Pinpoint the cell where the given text exists, returning its [X, Y] midpoint coordinate. 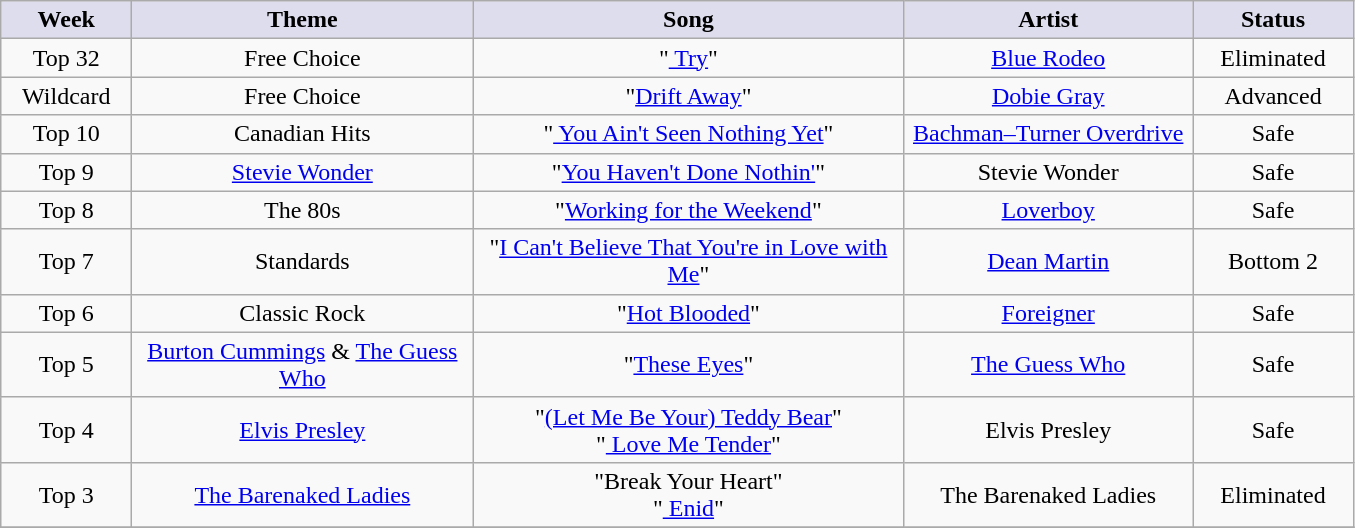
Top 6 [66, 313]
Loverboy [1048, 210]
"I Can't Believe That You're in Love with Me" [688, 262]
Top 5 [66, 364]
Bachman–Turner Overdrive [1048, 134]
Top 10 [66, 134]
Standards [302, 262]
Theme [302, 20]
Foreigner [1048, 313]
Wildcard [66, 96]
The 80s [302, 210]
"Break Your Heart"" Enid" [688, 494]
"Hot Blooded" [688, 313]
Dean Martin [1048, 262]
The Guess Who [1048, 364]
"These Eyes" [688, 364]
Top 8 [66, 210]
Advanced [1272, 96]
Top 9 [66, 172]
Week [66, 20]
Song [688, 20]
Top 4 [66, 430]
Dobie Gray [1048, 96]
" Try" [688, 58]
Burton Cummings & The Guess Who [302, 364]
"Working for the Weekend" [688, 210]
Top 32 [66, 58]
"You Haven't Done Nothin'" [688, 172]
"Drift Away" [688, 96]
"(Let Me Be Your) Teddy Bear"" Love Me Tender" [688, 430]
Top 3 [66, 494]
Artist [1048, 20]
Top 7 [66, 262]
Canadian Hits [302, 134]
" You Ain't Seen Nothing Yet" [688, 134]
Bottom 2 [1272, 262]
Classic Rock [302, 313]
Blue Rodeo [1048, 58]
Status [1272, 20]
